Pinpoint the cell where the given text exists, returning its [X, Y] midpoint coordinate. 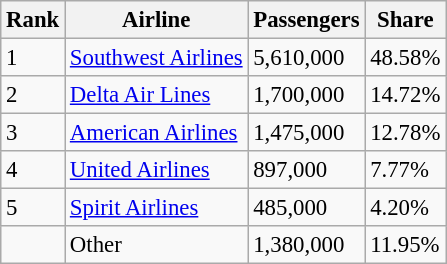
Passengers [306, 20]
American Airlines [156, 133]
1,475,000 [306, 133]
14.72% [406, 95]
1,700,000 [306, 95]
Airline [156, 20]
2 [33, 95]
897,000 [306, 170]
3 [33, 133]
485,000 [306, 208]
48.58% [406, 58]
5 [33, 208]
11.95% [406, 245]
Rank [33, 20]
1 [33, 58]
4 [33, 170]
Spirit Airlines [156, 208]
12.78% [406, 133]
7.77% [406, 170]
5,610,000 [306, 58]
Southwest Airlines [156, 58]
Other [156, 245]
Share [406, 20]
1,380,000 [306, 245]
United Airlines [156, 170]
Delta Air Lines [156, 95]
4.20% [406, 208]
